Determine the (x, y) coordinate at the center of the cell enclosing the given text.  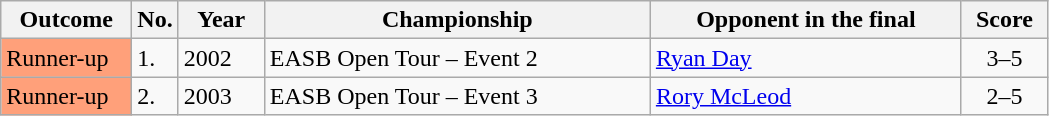
EASB Open Tour – Event 3 (457, 96)
2002 (221, 58)
Year (221, 20)
Rory McLeod (806, 96)
2–5 (1004, 96)
2003 (221, 96)
3–5 (1004, 58)
No. (155, 20)
Championship (457, 20)
EASB Open Tour – Event 2 (457, 58)
Score (1004, 20)
2. (155, 96)
Outcome (66, 20)
Ryan Day (806, 58)
Opponent in the final (806, 20)
1. (155, 58)
